Detect which cell encompasses the target text, then output its [X, Y] center coordinate. 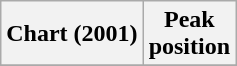
Chart (2001) [72, 34]
Peakposition [189, 34]
